Find where the given text appears and provide that cell's center as [x, y] coordinate. 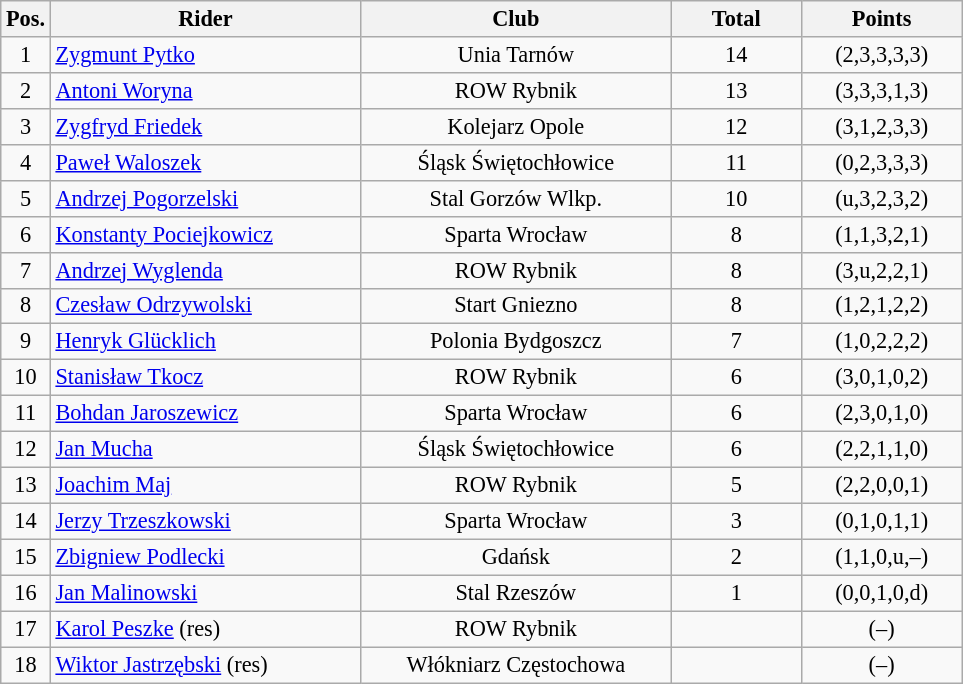
(2,3,3,3,3) [881, 55]
18 [26, 665]
Zygfryd Friedek [205, 126]
(3,0,1,0,2) [881, 378]
(1,2,1,2,2) [881, 306]
Henryk Glücklich [205, 342]
(2,2,0,0,1) [881, 485]
17 [26, 629]
Start Gniezno [516, 306]
Unia Tarnów [516, 55]
Points [881, 19]
Andrzej Pogorzelski [205, 198]
Jan Malinowski [205, 593]
Club [516, 19]
Stal Rzeszów [516, 593]
Pos. [26, 19]
(2,2,1,1,0) [881, 450]
Karol Peszke (res) [205, 629]
Paweł Waloszek [205, 162]
Gdańsk [516, 557]
Antoni Woryna [205, 90]
Bohdan Jaroszewicz [205, 414]
Jan Mucha [205, 450]
4 [26, 162]
9 [26, 342]
(3,1,2,3,3) [881, 126]
Rider [205, 19]
(2,3,0,1,0) [881, 414]
(1,0,2,2,2) [881, 342]
Czesław Odrzywolski [205, 306]
(0,1,0,1,1) [881, 521]
Konstanty Pociejkowicz [205, 234]
(1,1,0,u,–) [881, 557]
Polonia Bydgoszcz [516, 342]
Stal Gorzów Wlkp. [516, 198]
Joachim Maj [205, 485]
Włókniarz Częstochowa [516, 665]
(1,1,3,2,1) [881, 234]
Stanisław Tkocz [205, 378]
(0,2,3,3,3) [881, 162]
Kolejarz Opole [516, 126]
Zygmunt Pytko [205, 55]
Zbigniew Podlecki [205, 557]
16 [26, 593]
(0,0,1,0,d) [881, 593]
Jerzy Trzeszkowski [205, 521]
15 [26, 557]
Andrzej Wyglenda [205, 270]
Total [736, 19]
(3,u,2,2,1) [881, 270]
(u,3,2,3,2) [881, 198]
Wiktor Jastrzębski (res) [205, 665]
(3,3,3,1,3) [881, 90]
